Extract the [x, y] coordinate from the center of the cell holding the provided text.  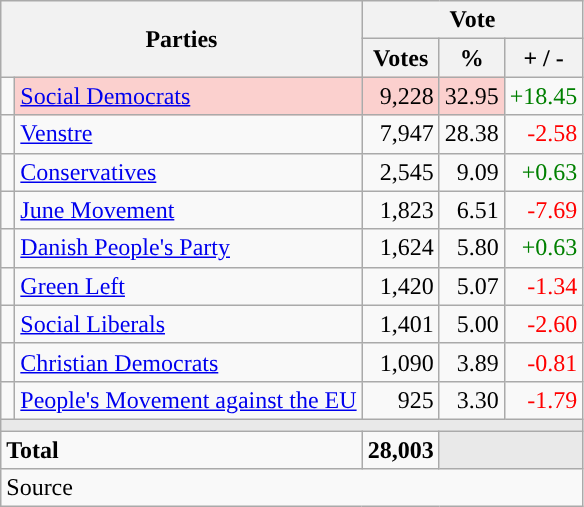
32.95 [472, 96]
Votes [400, 58]
Total [182, 449]
Social Democrats [188, 96]
Conservatives [188, 172]
1,401 [400, 324]
9,228 [400, 96]
+ / - [544, 58]
3.89 [472, 362]
Social Liberals [188, 324]
-1.79 [544, 400]
-2.58 [544, 134]
3.30 [472, 400]
1,624 [400, 248]
1,823 [400, 210]
7,947 [400, 134]
Parties [182, 39]
Vote [472, 20]
Venstre [188, 134]
% [472, 58]
-2.60 [544, 324]
Danish People's Party [188, 248]
1,420 [400, 286]
June Movement [188, 210]
28,003 [400, 449]
5.00 [472, 324]
Source [292, 488]
2,545 [400, 172]
28.38 [472, 134]
9.09 [472, 172]
Green Left [188, 286]
925 [400, 400]
6.51 [472, 210]
People's Movement against the EU [188, 400]
-1.34 [544, 286]
5.07 [472, 286]
+18.45 [544, 96]
-0.81 [544, 362]
1,090 [400, 362]
-7.69 [544, 210]
Christian Democrats [188, 362]
5.80 [472, 248]
